Return (X, Y) of the center of cell containing provided text 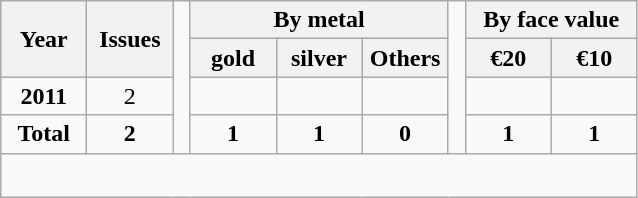
0 (405, 134)
€20 (508, 58)
Issues (130, 39)
Year (44, 39)
Total (44, 134)
gold (233, 58)
silver (319, 58)
Others (405, 58)
By face value (551, 20)
By metal (319, 20)
2011 (44, 96)
€10 (594, 58)
